For the text-containing cell, return its midpoint in (X, Y) coordinate format. 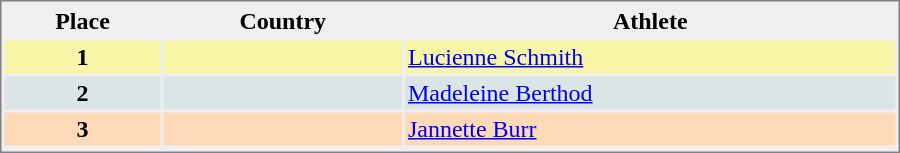
Lucienne Schmith (650, 56)
1 (82, 56)
Place (82, 20)
Madeleine Berthod (650, 92)
2 (82, 92)
3 (82, 128)
Jannette Burr (650, 128)
Athlete (650, 20)
Country (283, 20)
